Provide the (x, y) coordinate of the cell's center where the given text is located.  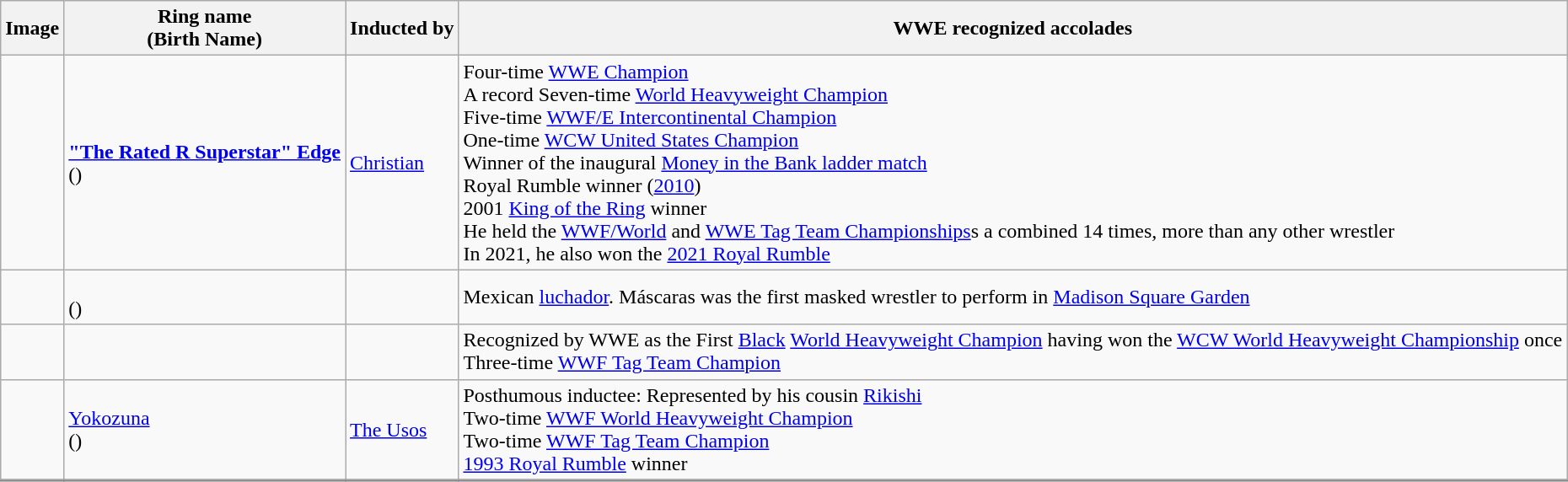
() (205, 297)
Ring name(Birth Name) (205, 29)
Christian (402, 163)
The Usos (402, 430)
Image (32, 29)
"The Rated R Superstar" Edge() (205, 163)
Inducted by (402, 29)
WWE recognized accolades (1013, 29)
Mexican luchador. Máscaras was the first masked wrestler to perform in Madison Square Garden (1013, 297)
Yokozuna() (205, 430)
Posthumous inductee: Represented by his cousin RikishiTwo-time WWF World Heavyweight ChampionTwo-time WWF Tag Team Champion1993 Royal Rumble winner (1013, 430)
